Extract the [X, Y] coordinate from the center of the cell holding the provided text.  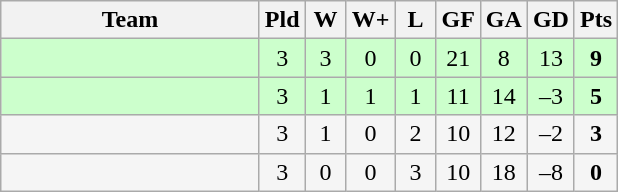
18 [504, 172]
W [326, 20]
21 [458, 58]
–2 [550, 134]
8 [504, 58]
Pld [282, 20]
–3 [550, 96]
Pts [596, 20]
13 [550, 58]
L [416, 20]
9 [596, 58]
Team [130, 20]
5 [596, 96]
W+ [370, 20]
2 [416, 134]
11 [458, 96]
12 [504, 134]
GD [550, 20]
14 [504, 96]
GA [504, 20]
–8 [550, 172]
GF [458, 20]
